Find where the given text appears and provide that cell's center as (X, Y) coordinate. 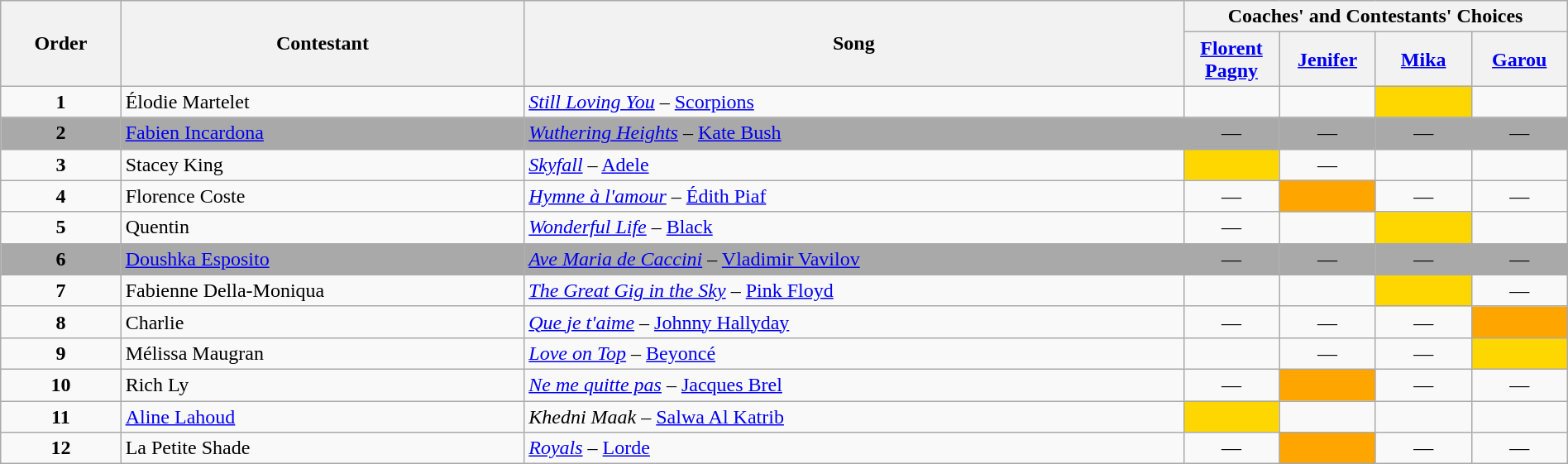
Aline Lahoud (323, 416)
2 (61, 133)
Hymne à l'amour – Édith Piaf (853, 196)
Still Loving You – Scorpions (853, 102)
Doushka Esposito (323, 259)
Royals – Lorde (853, 448)
Song (853, 43)
Order (61, 43)
Coaches' and Contestants' Choices (1375, 17)
4 (61, 196)
Ave Maria de Caccini – Vladimir Vavilov (853, 259)
10 (61, 385)
12 (61, 448)
Rich Ly (323, 385)
Élodie Martelet (323, 102)
Stacey King (323, 165)
La Petite Shade (323, 448)
Khedni Maak – Salwa Al Katrib (853, 416)
Mélissa Maugran (323, 353)
Charlie (323, 322)
Love on Top – Beyoncé (853, 353)
11 (61, 416)
Wuthering Heights – Kate Bush (853, 133)
Fabien Incardona (323, 133)
Florence Coste (323, 196)
Fabienne Della-Moniqua (323, 290)
Que je t'aime – Johnny Hallyday (853, 322)
1 (61, 102)
7 (61, 290)
Florent Pagny (1231, 60)
Wonderful Life – Black (853, 227)
Skyfall – Adele (853, 165)
The Great Gig in the Sky – Pink Floyd (853, 290)
8 (61, 322)
Quentin (323, 227)
5 (61, 227)
Jenifer (1327, 60)
9 (61, 353)
Garou (1519, 60)
Contestant (323, 43)
Mika (1423, 60)
6 (61, 259)
Ne me quitte pas – Jacques Brel (853, 385)
3 (61, 165)
